Pinpoint the cell where the given text exists, returning its (x, y) midpoint coordinate. 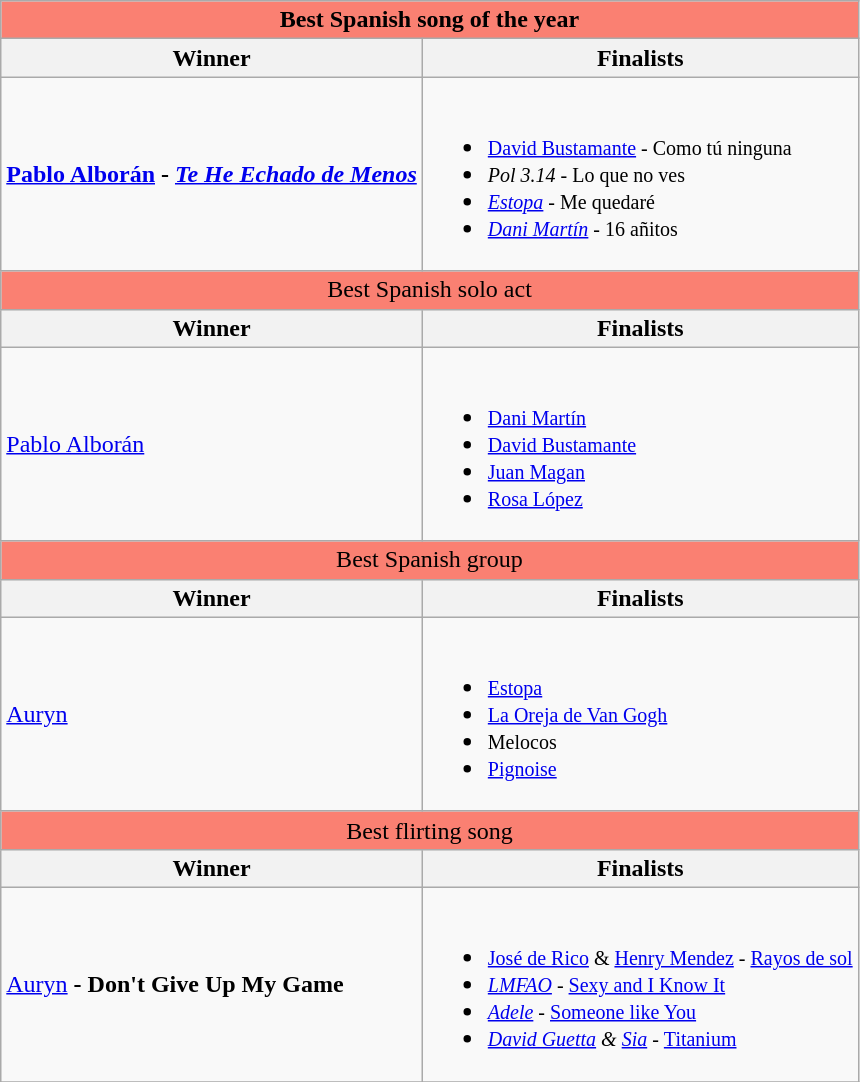
Dani MartínDavid BustamanteJuan MaganRosa López (640, 444)
Auryn (212, 714)
Best flirting song (430, 830)
Auryn - Don't Give Up My Game (212, 984)
EstopaLa Oreja de Van GoghMelocosPignoise (640, 714)
Best Spanish group (430, 560)
Best Spanish solo act (430, 290)
Pablo Alborán (212, 444)
José de Rico & Henry Mendez - Rayos de solLMFAO - Sexy and I Know ItAdele - Someone like YouDavid Guetta & Sia - Titanium (640, 984)
David Bustamante - Como tú ningunaPol 3.14 - Lo que no vesEstopa - Me quedaréDani Martín - 16 añitos (640, 174)
Best Spanish song of the year (430, 20)
Pablo Alborán - Te He Echado de Menos (212, 174)
